Identify which cell holds the provided text, then report its (X, Y) central coordinate. 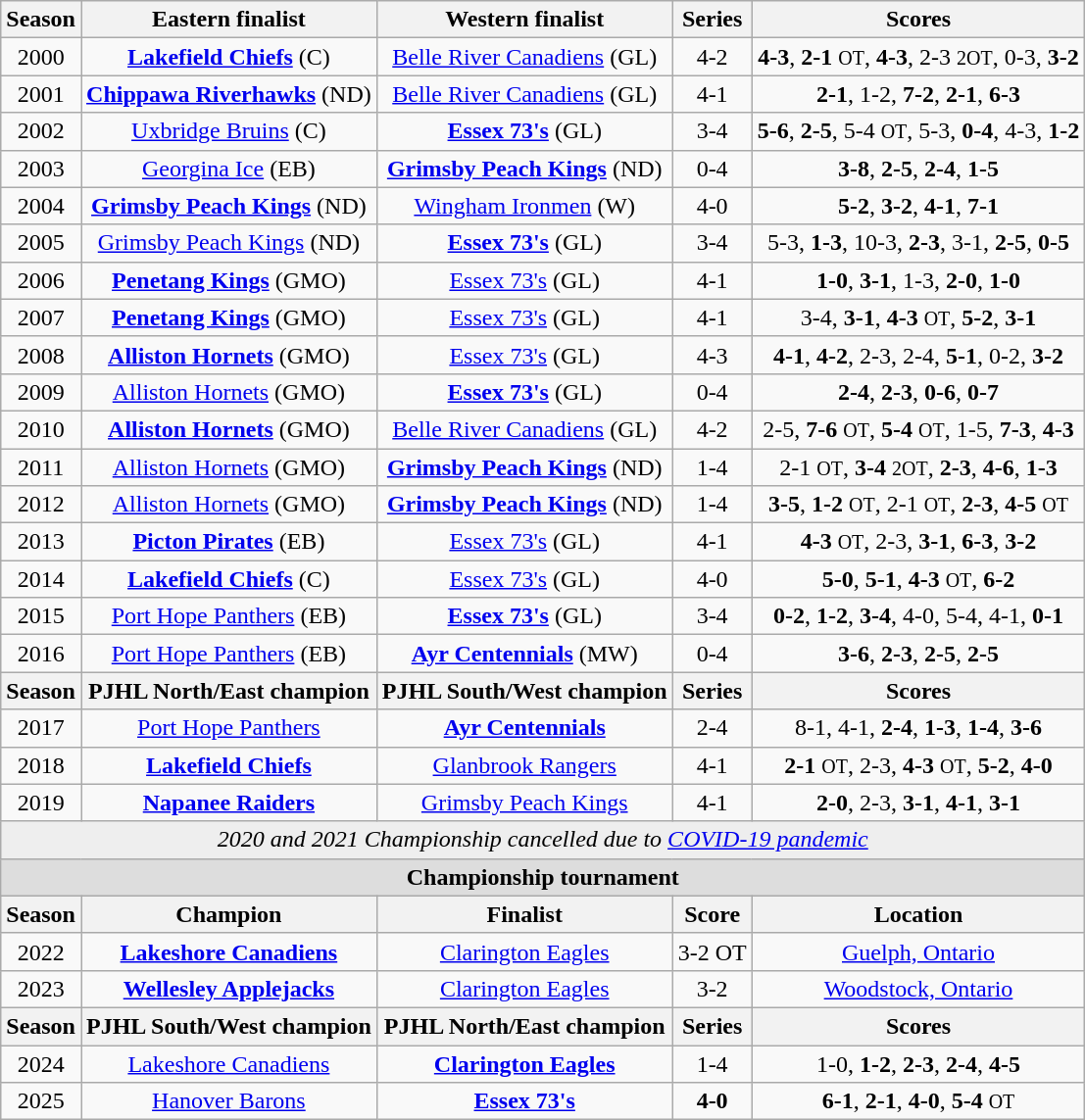
3-8, 2-5, 2-4, 1-5 (918, 169)
2010 (41, 429)
2004 (41, 206)
2014 (41, 579)
Glanbrook Rangers (524, 765)
2015 (41, 616)
1-0, 3-1, 1-3, 2-0, 1-0 (918, 280)
Champion (228, 914)
2001 (41, 94)
Ayr Centennials (MW) (524, 654)
2025 (41, 1101)
Chippawa Riverhawks (ND) (228, 94)
4-3 OT, 2-3, 3-1, 6-3, 3-2 (918, 542)
Ayr Centennials (524, 728)
2022 (41, 951)
Location (918, 914)
3-2 (712, 989)
2019 (41, 803)
2012 (41, 505)
Lakefield Chiefs (228, 765)
2-1 OT, 3-4 2OT, 2-3, 4-6, 1-3 (918, 467)
2-5, 7-6 OT, 5-4 OT, 1-5, 7-3, 4-3 (918, 429)
2023 (41, 989)
2-4 (712, 728)
Georgina Ice (EB) (228, 169)
Western finalist (524, 20)
3-5, 1-2 OT, 2-1 OT, 2-3, 4-5 OT (918, 505)
2017 (41, 728)
Napanee Raiders (228, 803)
5-3, 1-3, 10-3, 2-3, 3-1, 2-5, 0-5 (918, 243)
0-2, 1-2, 3-4, 4-0, 5-4, 4-1, 0-1 (918, 616)
2-0, 2-3, 3-1, 4-1, 3-1 (918, 803)
2007 (41, 317)
4-1, 4-2, 2-3, 2-4, 5-1, 0-2, 3-2 (918, 355)
2008 (41, 355)
Port Hope Panthers (228, 728)
3-6, 2-3, 2-5, 2-5 (918, 654)
2006 (41, 280)
2003 (41, 169)
2-1, 1-2, 7-2, 2-1, 6-3 (918, 94)
2005 (41, 243)
Hanover Barons (228, 1101)
Finalist (524, 914)
Woodstock, Ontario (918, 989)
Uxbridge Bruins (C) (228, 131)
2020 and 2021 Championship cancelled due to COVID-19 pandemic (543, 840)
Wellesley Applejacks (228, 989)
2016 (41, 654)
4-3 (712, 355)
3-2 OT (712, 951)
Picton Pirates (EB) (228, 542)
2013 (41, 542)
5-2, 3-2, 4-1, 7-1 (918, 206)
2024 (41, 1063)
Score (712, 914)
2000 (41, 57)
Guelph, Ontario (918, 951)
2009 (41, 392)
5-6, 2-5, 5-4 OT, 5-3, 0-4, 4-3, 1-2 (918, 131)
6-1, 2-1, 4-0, 5-4 OT (918, 1101)
2-1 OT, 2-3, 4-3 OT, 5-2, 4-0 (918, 765)
1-0, 1-2, 2-3, 2-4, 4-5 (918, 1063)
Championship tournament (543, 877)
2002 (41, 131)
Wingham Ironmen (W) (524, 206)
2011 (41, 467)
3-4, 3-1, 4-3 OT, 5-2, 3-1 (918, 317)
8-1, 4-1, 2-4, 1-3, 1-4, 3-6 (918, 728)
Grimsby Peach Kings (524, 803)
4-3, 2-1 OT, 4-3, 2-3 2OT, 0-3, 3-2 (918, 57)
Eastern finalist (228, 20)
2-4, 2-3, 0-6, 0-7 (918, 392)
2018 (41, 765)
Essex 73's (524, 1101)
5-0, 5-1, 4-3 OT, 6-2 (918, 579)
